Find where the given text appears and provide that cell's center as (x, y) coordinate. 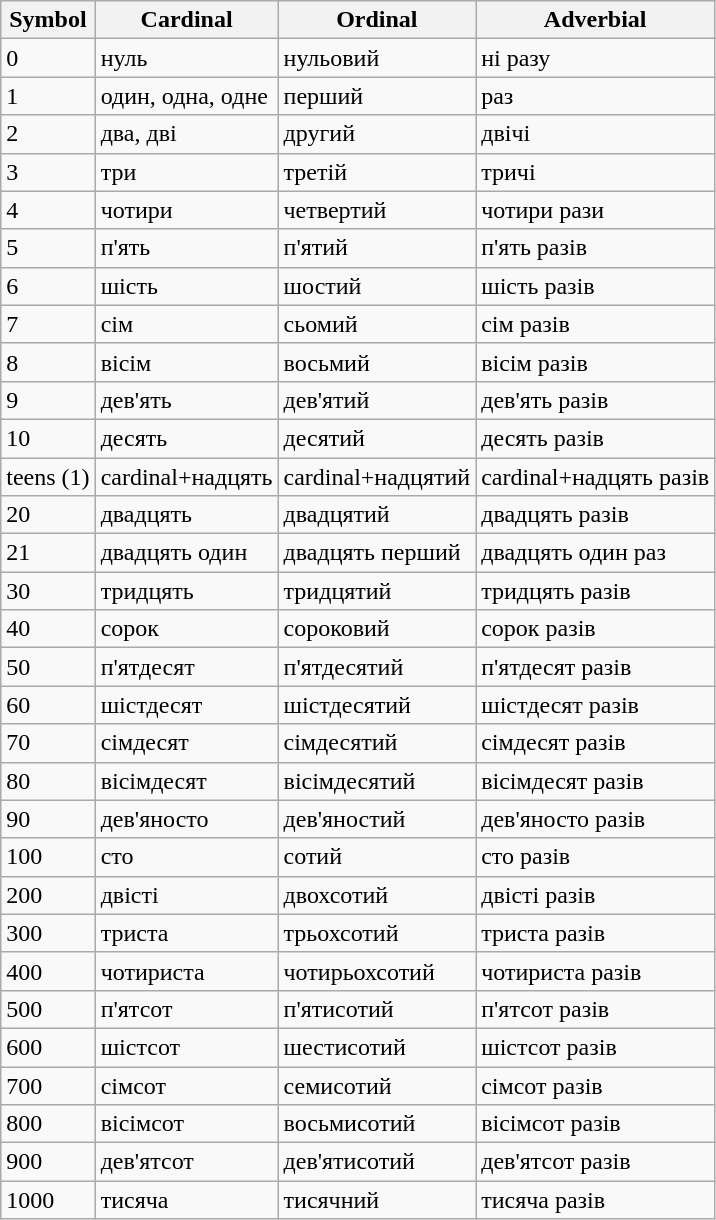
шестисотий (377, 1047)
4 (48, 210)
три (186, 172)
сім (186, 324)
десять (186, 438)
Cardinal (186, 20)
50 (48, 667)
тричі (596, 172)
вісімдесят (186, 781)
100 (48, 857)
40 (48, 629)
ні разу (596, 58)
десять разів (596, 438)
двічі (596, 134)
сім разів (596, 324)
тридцять (186, 591)
сімсот (186, 1085)
шість разів (596, 286)
п'ять (186, 248)
четвертий (377, 210)
п'ятисотий (377, 1009)
шістсот разів (596, 1047)
вісім (186, 362)
сороковий (377, 629)
тисячний (377, 1200)
6 (48, 286)
п'ятсот разів (596, 1009)
cardinal+надцять разів (596, 477)
сьомий (377, 324)
двадцять один (186, 553)
десятий (377, 438)
двадцятий (377, 515)
другий (377, 134)
двісті разів (596, 895)
сімдесят разів (596, 743)
двадцять разів (596, 515)
вісім разів (596, 362)
21 (48, 553)
шостий (377, 286)
700 (48, 1085)
0 (48, 58)
один, одна, одне (186, 96)
сотий (377, 857)
третій (377, 172)
5 (48, 248)
80 (48, 781)
8 (48, 362)
двадцять (186, 515)
сімсот разів (596, 1085)
1 (48, 96)
70 (48, 743)
п'ять разів (596, 248)
сорок (186, 629)
дев'ятисотий (377, 1162)
дев'ятсот разів (596, 1162)
дев'яностий (377, 819)
10 (48, 438)
Adverbial (596, 20)
шістдесят разів (596, 705)
сімдесятий (377, 743)
двісті (186, 895)
cardinal+надцять (186, 477)
дев'яносто разів (596, 819)
20 (48, 515)
перший (377, 96)
1000 (48, 1200)
2 (48, 134)
60 (48, 705)
сорок разів (596, 629)
teens (1) (48, 477)
два, дві (186, 134)
двадцять перший (377, 553)
дев'ятий (377, 400)
триста (186, 933)
п'ятдесят (186, 667)
800 (48, 1124)
30 (48, 591)
тридцятий (377, 591)
300 (48, 933)
шістдесят (186, 705)
п'ятдесят разів (596, 667)
двадцять один раз (596, 553)
вісімдесят разів (596, 781)
двохсотий (377, 895)
Symbol (48, 20)
триста разів (596, 933)
cardinal+надцятий (377, 477)
дев'ять разів (596, 400)
сімдесят (186, 743)
трьохсотий (377, 933)
тисяча разів (596, 1200)
чотирьохсотий (377, 971)
п'ятдесятий (377, 667)
дев'яносто (186, 819)
90 (48, 819)
600 (48, 1047)
чотири (186, 210)
дев'ять (186, 400)
вісімдесятий (377, 781)
п'ятсот (186, 1009)
сто разів (596, 857)
900 (48, 1162)
шість (186, 286)
9 (48, 400)
вісімсот разів (596, 1124)
200 (48, 895)
500 (48, 1009)
шістсот (186, 1047)
Ordinal (377, 20)
чотириста (186, 971)
400 (48, 971)
нульовий (377, 58)
нуль (186, 58)
тридцять разів (596, 591)
сто (186, 857)
7 (48, 324)
3 (48, 172)
дев'ятсот (186, 1162)
п'ятий (377, 248)
чотири рази (596, 210)
вісімсот (186, 1124)
чотириста разів (596, 971)
шістдесятий (377, 705)
раз (596, 96)
восьмисотий (377, 1124)
семисотий (377, 1085)
тисяча (186, 1200)
восьмий (377, 362)
